Scan for the cell matching the given text and deliver its (X, Y) coordinate at center. 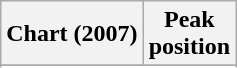
Chart (2007) (72, 34)
Peakposition (189, 34)
